For the text-containing cell, return its midpoint in (x, y) coordinate format. 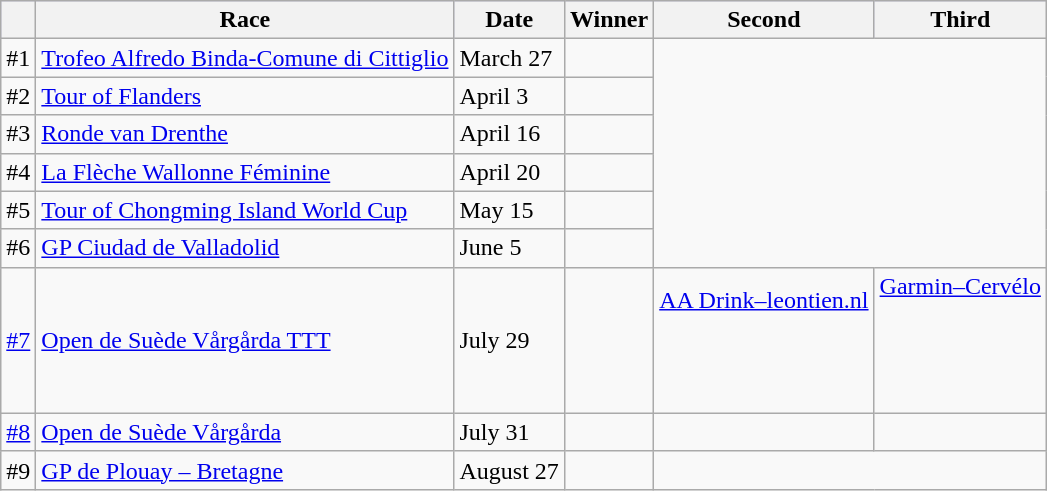
Winner (608, 20)
AA Drink–leontien.nl (764, 340)
#7 (18, 340)
Open de Suède Vårgårda TTT (245, 340)
GP de Plouay – Bretagne (245, 470)
Tour of Flanders (245, 96)
Date (509, 20)
#5 (18, 210)
#6 (18, 248)
Ronde van Drenthe (245, 134)
June 5 (509, 248)
#3 (18, 134)
July 29 (509, 340)
Second (764, 20)
Open de Suède Vårgårda (245, 432)
July 31 (509, 432)
April 16 (509, 134)
La Flèche Wallonne Féminine (245, 172)
Third (960, 20)
May 15 (509, 210)
April 20 (509, 172)
April 3 (509, 96)
Race (245, 20)
March 27 (509, 58)
GP Ciudad de Valladolid (245, 248)
#2 (18, 96)
Tour of Chongming Island World Cup (245, 210)
#1 (18, 58)
Garmin–Cervélo (960, 340)
#4 (18, 172)
#8 (18, 432)
Trofeo Alfredo Binda-Comune di Cittiglio (245, 58)
#9 (18, 470)
August 27 (509, 470)
